Pinpoint the cell where the given text exists, returning its [x, y] midpoint coordinate. 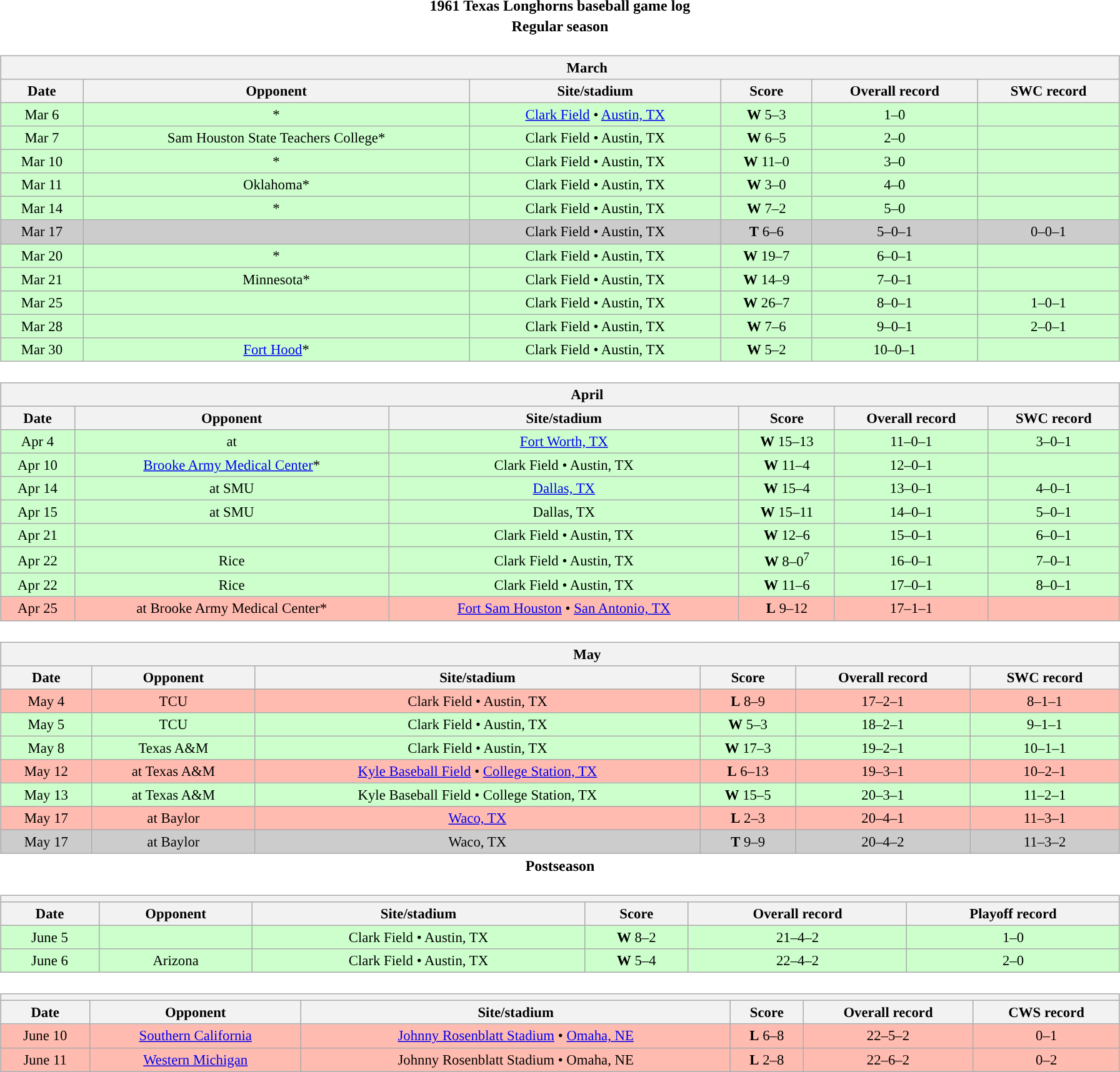
10–0–1 [895, 349]
11–3–2 [1045, 841]
W 7–6 [767, 326]
Arizona [175, 961]
W 5–4 [636, 961]
May 4 [46, 701]
W 6–5 [767, 138]
Minnesota* [276, 279]
Apr 25 [37, 608]
May [560, 654]
Apr 4 [37, 442]
Mar 10 [42, 162]
Fort Hood* [276, 349]
Mar 20 [42, 256]
14–0–1 [911, 512]
5–0 [895, 209]
Mar 30 [42, 349]
4–0 [895, 185]
Mar 25 [42, 302]
2–0–1 [1049, 326]
17–2–1 [882, 701]
Apr 14 [37, 489]
1–0–1 [1049, 302]
Brooke Army Medical Center* [231, 465]
11–3–1 [1045, 818]
0–0–1 [1049, 232]
Texas A&M [174, 748]
June 6 [50, 961]
Mar 11 [42, 185]
8–1–1 [1045, 701]
W 15–4 [786, 489]
20–4–2 [882, 841]
17–1–1 [911, 608]
W 26–7 [767, 302]
L 2–3 [747, 818]
Mar 21 [42, 279]
W 15–5 [747, 795]
22–6–2 [888, 1060]
4–0–1 [1054, 489]
May 13 [46, 795]
Mar 7 [42, 138]
W 11–4 [786, 465]
Apr 21 [37, 535]
June 5 [50, 938]
June 10 [45, 1036]
17–0–1 [911, 585]
at [231, 442]
9–1–1 [1045, 724]
May 8 [46, 748]
CWS record [1046, 1013]
Oklahoma* [276, 185]
W 17–3 [747, 748]
22–4–2 [797, 961]
11–2–1 [1045, 795]
T 6–6 [767, 232]
Playoff record [1014, 914]
at Brooke Army Medical Center* [231, 608]
W 5–2 [767, 349]
16–0–1 [911, 560]
May 12 [46, 771]
10–2–1 [1045, 771]
L 2–8 [767, 1060]
W 15–11 [786, 512]
Fort Worth, TX [564, 442]
3–0 [895, 162]
Mar 6 [42, 114]
W 12–6 [786, 535]
Western Michigan [196, 1060]
Southern California [196, 1036]
L 9–12 [786, 608]
22–5–2 [888, 1036]
W 11–6 [786, 585]
13–0–1 [911, 489]
20–4–1 [882, 818]
Mar 17 [42, 232]
T 9–9 [747, 841]
18–2–1 [882, 724]
3–0–1 [1054, 442]
Mar 28 [42, 326]
20–3–1 [882, 795]
W 8–2 [636, 938]
Sam Houston State Teachers College* [276, 138]
L 6–13 [747, 771]
L 6–8 [767, 1036]
March [560, 67]
W 15–13 [786, 442]
19–3–1 [882, 771]
19–2–1 [882, 748]
12–0–1 [911, 465]
W 19–7 [767, 256]
15–0–1 [911, 535]
W 8–07 [786, 560]
Apr 15 [37, 512]
W 3–0 [767, 185]
W 11–0 [767, 162]
Fort Sam Houston • San Antonio, TX [564, 608]
April [560, 394]
0–1 [1046, 1036]
L 8–9 [747, 701]
Mar 14 [42, 209]
May 5 [46, 724]
June 11 [45, 1060]
W 14–9 [767, 279]
0–2 [1046, 1060]
21–4–2 [797, 938]
W 7–2 [767, 209]
9–0–1 [895, 326]
10–1–1 [1045, 748]
Apr 10 [37, 465]
11–0–1 [911, 442]
